Search for the cell housing the specified text and yield its [x, y] center coordinate. 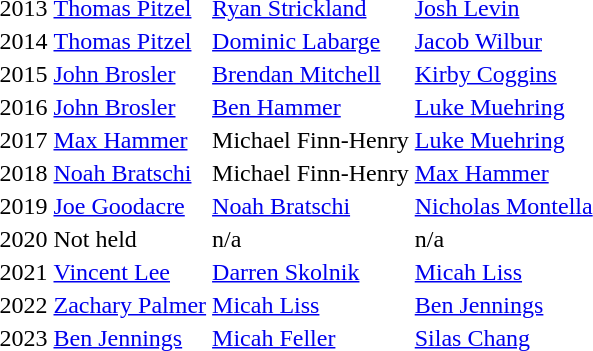
Darren Skolnik [311, 272]
Joe Goodacre [130, 206]
Vincent Lee [130, 272]
Brendan Mitchell [311, 74]
Ben Hammer [311, 107]
Max Hammer [130, 140]
Not held [130, 239]
Zachary Palmer [130, 305]
Micah Liss [311, 305]
Thomas Pitzel [130, 41]
n/a [311, 239]
Dominic Labarge [311, 41]
